Identify which cell holds the provided text, then report its [X, Y] central coordinate. 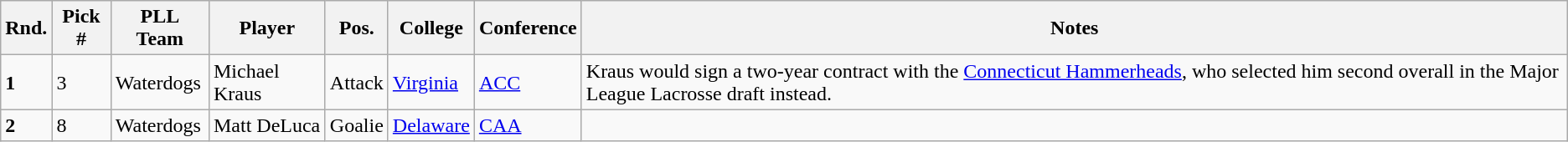
8 [81, 125]
PLL Team [159, 28]
Player [266, 28]
College [431, 28]
Rnd. [27, 28]
Attack [357, 82]
Goalie [357, 125]
Pick # [81, 28]
Virginia [431, 82]
Delaware [431, 125]
3 [81, 82]
Kraus would sign a two-year contract with the Connecticut Hammerheads, who selected him second overall in the Major League Lacrosse draft instead. [1074, 82]
Michael Kraus [266, 82]
Matt DeLuca [266, 125]
Conference [528, 28]
1 [27, 82]
ACC [528, 82]
CAA [528, 125]
Notes [1074, 28]
Pos. [357, 28]
2 [27, 125]
